Determine the (x, y) coordinate at the center of the cell enclosing the given text.  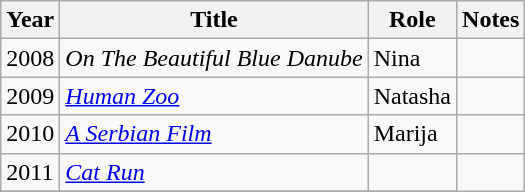
On The Beautiful Blue Danube (214, 58)
2008 (30, 58)
Marija (412, 134)
Notes (491, 20)
Natasha (412, 96)
Year (30, 20)
Human Zoo (214, 96)
2009 (30, 96)
Role (412, 20)
2010 (30, 134)
Cat Run (214, 172)
Title (214, 20)
2011 (30, 172)
Nina (412, 58)
A Serbian Film (214, 134)
